Return the (x, y) coordinate for the center point of the cell that contains the specified text.  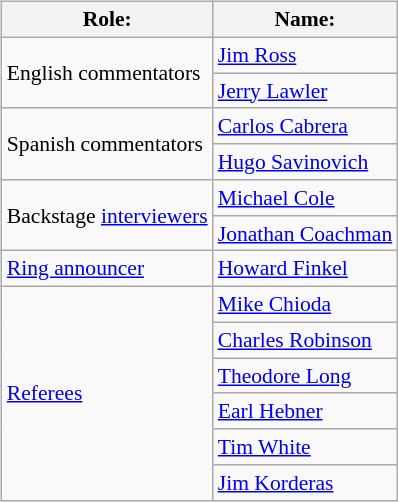
Mike Chioda (306, 305)
Jim Korderas (306, 483)
Role: (108, 20)
Spanish commentators (108, 144)
Referees (108, 394)
Name: (306, 20)
English commentators (108, 72)
Carlos Cabrera (306, 126)
Tim White (306, 447)
Michael Cole (306, 198)
Jim Ross (306, 55)
Hugo Savinovich (306, 162)
Jerry Lawler (306, 91)
Ring announcer (108, 269)
Howard Finkel (306, 269)
Backstage interviewers (108, 216)
Theodore Long (306, 376)
Jonathan Coachman (306, 233)
Charles Robinson (306, 340)
Earl Hebner (306, 411)
